Return (x, y) of the center of cell containing provided text 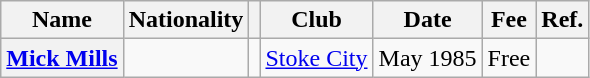
Fee (509, 20)
May 1985 (428, 58)
Club (316, 20)
Ref. (562, 20)
Free (509, 58)
Mick Mills (62, 58)
Nationality (186, 20)
Date (428, 20)
Stoke City (316, 58)
Name (62, 20)
